Provide the [X, Y] coordinate of the cell's center where the given text is located.  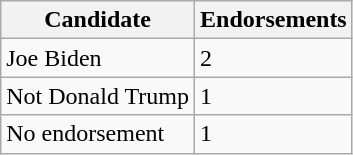
Endorsements [274, 20]
Joe Biden [98, 58]
2 [274, 58]
No endorsement [98, 134]
Not Donald Trump [98, 96]
Candidate [98, 20]
